Find where the given text appears and provide that cell's center as (x, y) coordinate. 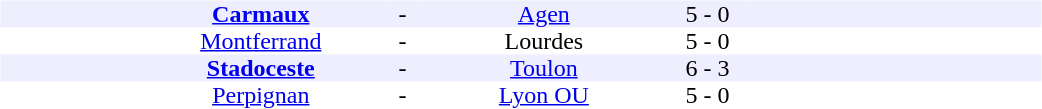
Montferrand (261, 42)
Lourdes (544, 42)
Toulon (544, 68)
Lyon OU (544, 96)
Perpignan (261, 96)
Stadoceste (261, 68)
Carmaux (261, 14)
Agen (544, 14)
6 - 3 (707, 68)
